Identify which cell holds the provided text, then report its (X, Y) central coordinate. 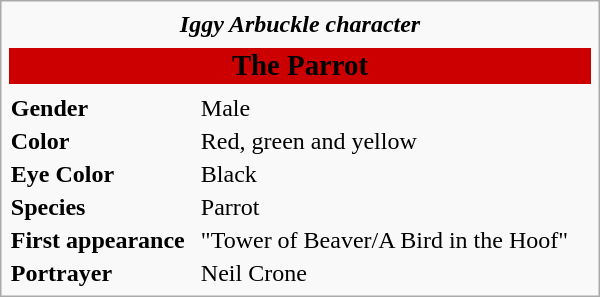
Male (394, 108)
Color (102, 141)
Eye Color (102, 174)
Black (394, 174)
Neil Crone (394, 273)
"Tower of Beaver/A Bird in the Hoof" (394, 240)
Parrot (394, 207)
Species (102, 207)
The Parrot (300, 66)
Red, green and yellow (394, 141)
Portrayer (102, 273)
Iggy Arbuckle character (300, 24)
Gender (102, 108)
First appearance (102, 240)
